Return the [X, Y] coordinate for the center point of the cell that contains the specified text.  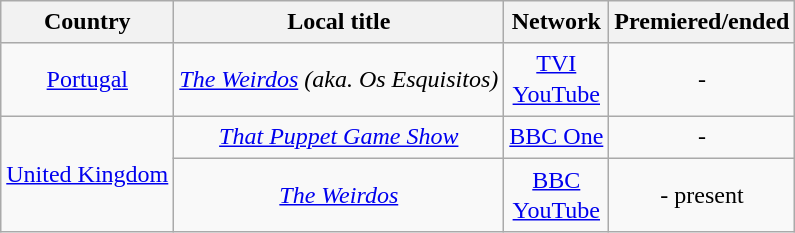
The Weirdos [339, 196]
Portugal [88, 80]
Network [556, 22]
TVIYouTube [556, 80]
Country [88, 22]
That Puppet Game Show [339, 137]
BBC One [556, 137]
BBCYouTube [556, 196]
Local title [339, 22]
United Kingdom [88, 174]
The Weirdos (aka. Os Esquisitos) [339, 80]
Premiered/ended [702, 22]
- present [702, 196]
